Output the [x, y] coordinate of the center of the cell containing the given text.  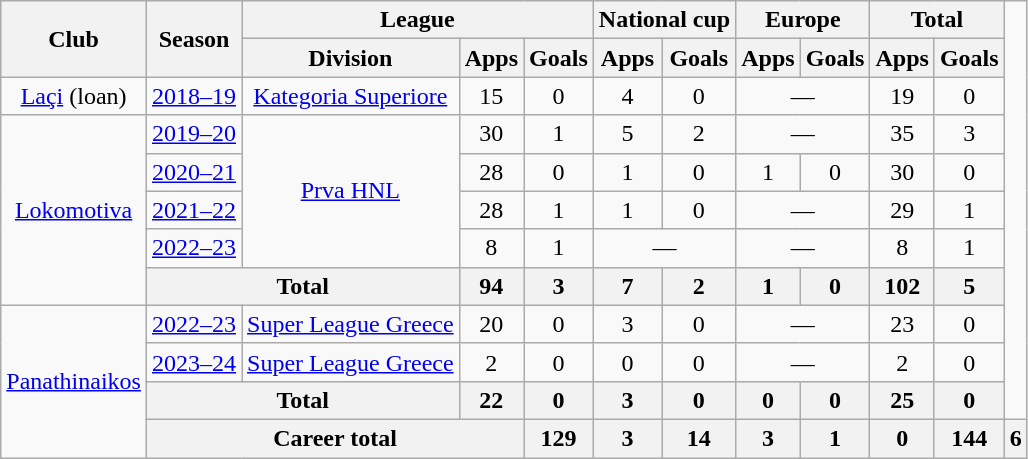
Laçi (loan) [74, 96]
Lokomotiva [74, 210]
2019–20 [194, 134]
4 [627, 96]
6 [1016, 438]
National cup [664, 20]
102 [902, 286]
2020–21 [194, 172]
19 [902, 96]
29 [902, 210]
League [418, 20]
7 [627, 286]
Kategoria Superiore [351, 96]
15 [491, 96]
35 [902, 134]
14 [699, 438]
94 [491, 286]
Panathinaikos [74, 381]
Europe [803, 20]
Career total [334, 438]
144 [969, 438]
Division [351, 58]
25 [902, 400]
22 [491, 400]
2023–24 [194, 362]
Prva HNL [351, 191]
2018–19 [194, 96]
Season [194, 39]
129 [559, 438]
20 [491, 324]
2021–22 [194, 210]
Club [74, 39]
23 [902, 324]
